Pinpoint the cell where the given text exists, returning its [X, Y] midpoint coordinate. 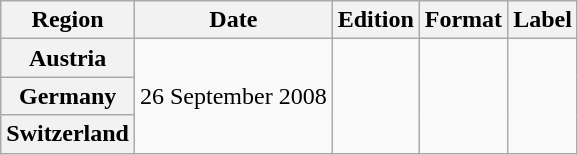
Edition [376, 20]
Germany [68, 96]
Switzerland [68, 134]
Date [233, 20]
Region [68, 20]
Austria [68, 58]
Format [463, 20]
26 September 2008 [233, 96]
Label [543, 20]
